Identify which cell holds the provided text, then report its [x, y] central coordinate. 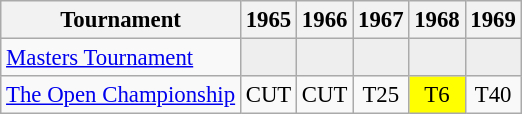
1968 [437, 20]
1967 [381, 20]
Masters Tournament [121, 58]
Tournament [121, 20]
The Open Championship [121, 95]
T25 [381, 95]
1965 [268, 20]
1966 [325, 20]
1969 [493, 20]
T6 [437, 95]
T40 [493, 95]
